Return [X, Y] of the center of cell containing provided text 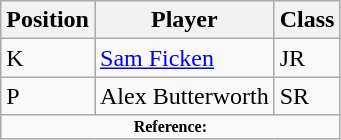
Alex Butterworth [184, 96]
JR [307, 58]
K [48, 58]
P [48, 96]
Sam Ficken [184, 58]
SR [307, 96]
Player [184, 20]
Reference: [170, 127]
Class [307, 20]
Position [48, 20]
